Identify which cell holds the provided text, then report its (x, y) central coordinate. 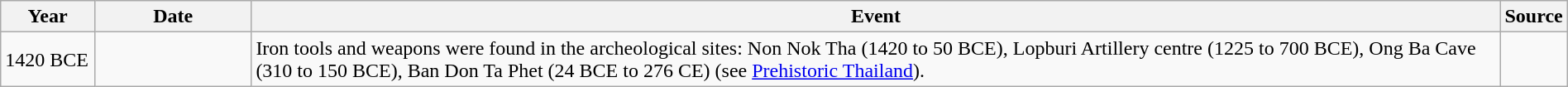
1420 BCE (48, 60)
Source (1533, 17)
Event (876, 17)
Date (172, 17)
Year (48, 17)
